Locate the cell with the specified text and output its [x, y] center coordinate. 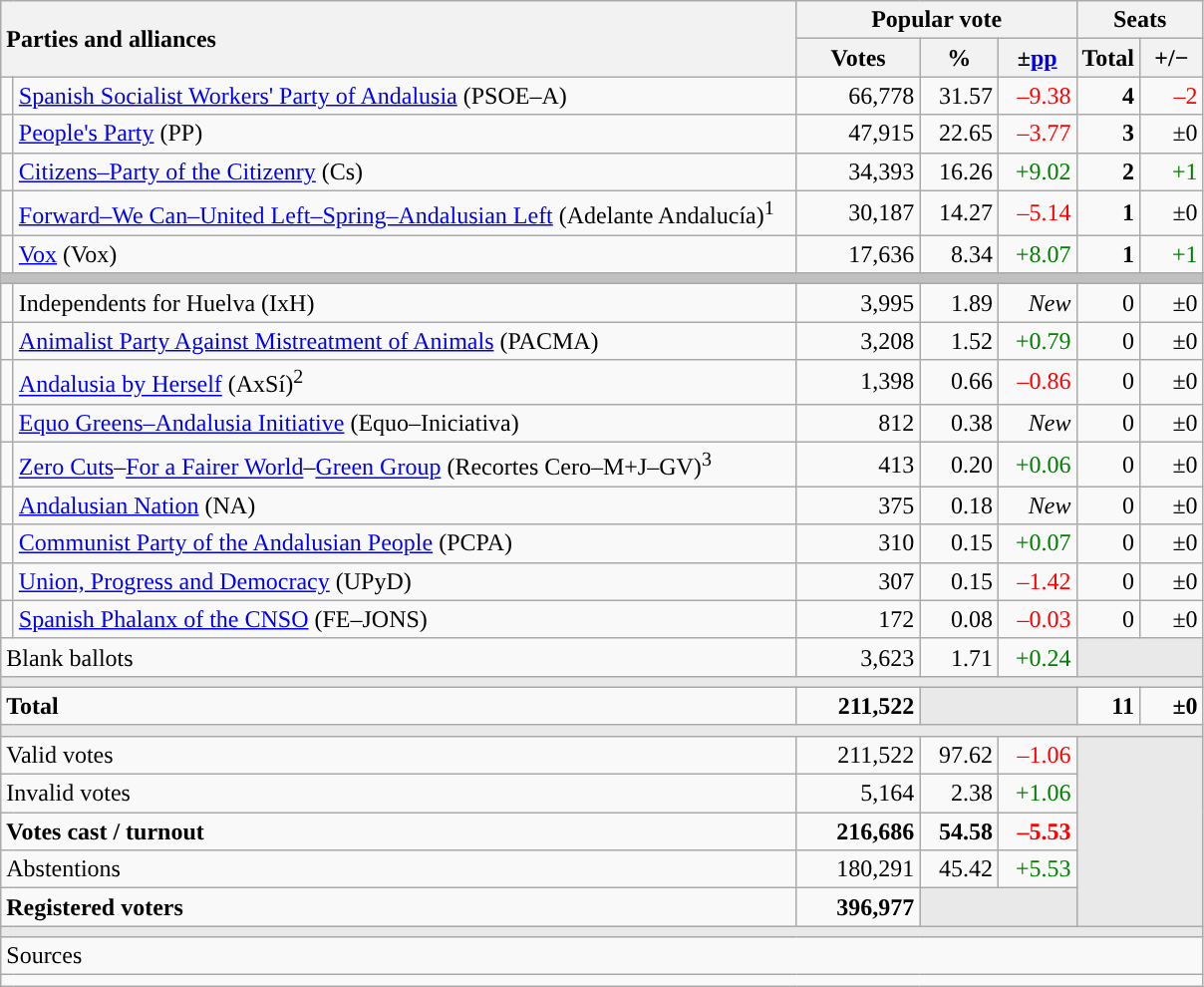
97.62 [959, 756]
2.38 [959, 794]
0.20 [959, 465]
Votes [858, 58]
–5.53 [1037, 831]
14.27 [959, 213]
54.58 [959, 831]
Blank ballots [399, 657]
4 [1108, 96]
Abstentions [399, 869]
172 [858, 619]
2 [1108, 171]
Animalist Party Against Mistreatment of Animals (PACMA) [405, 341]
Valid votes [399, 756]
8.34 [959, 254]
–0.86 [1037, 383]
Votes cast / turnout [399, 831]
45.42 [959, 869]
–1.06 [1037, 756]
3,623 [858, 657]
+5.53 [1037, 869]
0.18 [959, 505]
3,208 [858, 341]
34,393 [858, 171]
1.52 [959, 341]
+/− [1172, 58]
1.71 [959, 657]
Invalid votes [399, 794]
413 [858, 465]
–5.14 [1037, 213]
0.08 [959, 619]
±pp [1037, 58]
1,398 [858, 383]
17,636 [858, 254]
Spanish Socialist Workers' Party of Andalusia (PSOE–A) [405, 96]
180,291 [858, 869]
11 [1108, 706]
310 [858, 543]
812 [858, 423]
+0.79 [1037, 341]
Seats [1140, 20]
–9.38 [1037, 96]
Registered voters [399, 907]
Vox (Vox) [405, 254]
Spanish Phalanx of the CNSO (FE–JONS) [405, 619]
+8.07 [1037, 254]
Parties and alliances [399, 39]
+0.06 [1037, 465]
307 [858, 581]
0.38 [959, 423]
30,187 [858, 213]
–2 [1172, 96]
Sources [602, 956]
Popular vote [937, 20]
16.26 [959, 171]
Union, Progress and Democracy (UPyD) [405, 581]
47,915 [858, 134]
–3.77 [1037, 134]
Zero Cuts–For a Fairer World–Green Group (Recortes Cero–M+J–GV)3 [405, 465]
Forward–We Can–United Left–Spring–Andalusian Left (Adelante Andalucía)1 [405, 213]
396,977 [858, 907]
Equo Greens–Andalusia Initiative (Equo–Iniciativa) [405, 423]
Independents for Huelva (IxH) [405, 303]
% [959, 58]
Communist Party of the Andalusian People (PCPA) [405, 543]
Citizens–Party of the Citizenry (Cs) [405, 171]
+1.06 [1037, 794]
31.57 [959, 96]
+0.07 [1037, 543]
+0.24 [1037, 657]
–0.03 [1037, 619]
Andalusia by Herself (AxSí)2 [405, 383]
Andalusian Nation (NA) [405, 505]
66,778 [858, 96]
22.65 [959, 134]
375 [858, 505]
0.66 [959, 383]
5,164 [858, 794]
1.89 [959, 303]
People's Party (PP) [405, 134]
3 [1108, 134]
–1.42 [1037, 581]
3,995 [858, 303]
216,686 [858, 831]
+9.02 [1037, 171]
